Search for the cell housing the specified text and yield its [x, y] center coordinate. 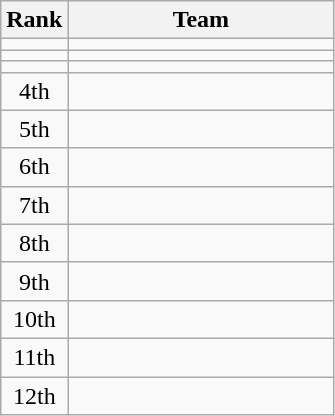
7th [34, 205]
9th [34, 281]
4th [34, 91]
6th [34, 167]
12th [34, 395]
Rank [34, 20]
11th [34, 357]
Team [201, 20]
8th [34, 243]
5th [34, 129]
10th [34, 319]
